Output the [X, Y] coordinate of the center of the cell containing the given text.  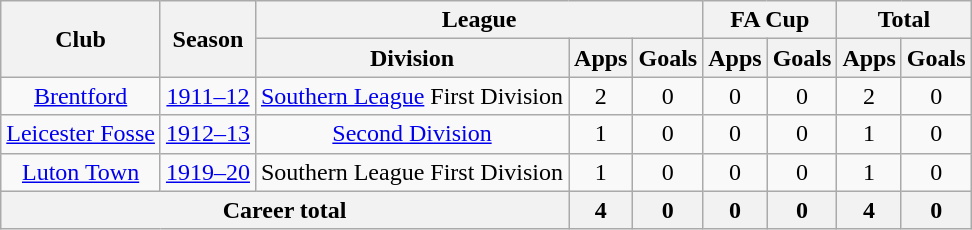
Career total [285, 210]
Luton Town [81, 172]
Brentford [81, 96]
Second Division [412, 134]
1919–20 [208, 172]
Division [412, 58]
FA Cup [770, 20]
Season [208, 39]
Club [81, 39]
1911–12 [208, 96]
Leicester Fosse [81, 134]
Total [904, 20]
1912–13 [208, 134]
League [478, 20]
